Extract the [X, Y] coordinate from the center of the cell holding the provided text.  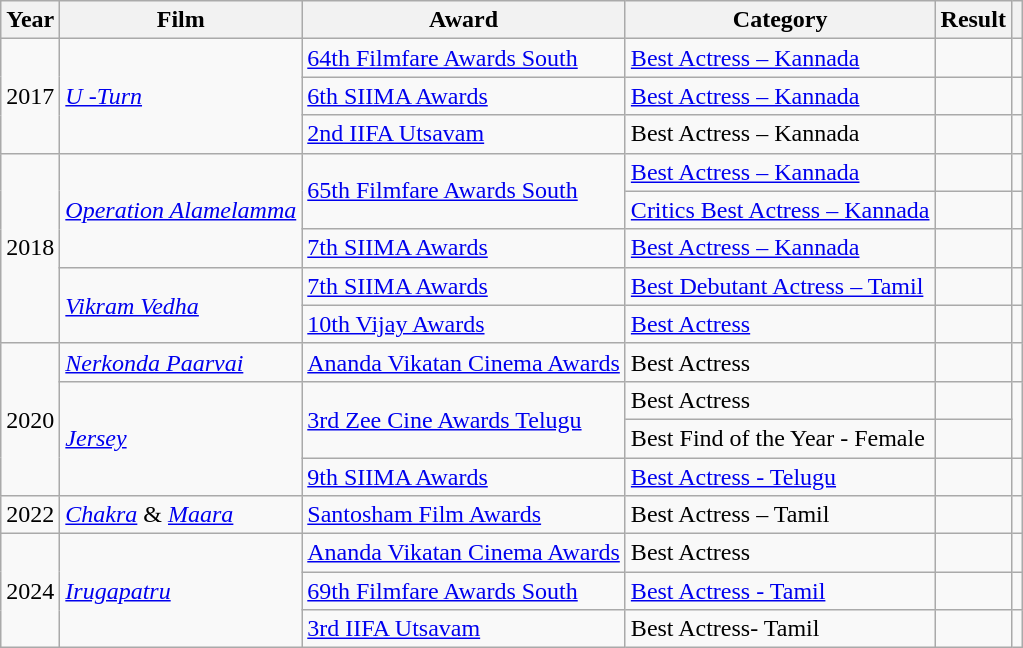
Result [973, 20]
Jersey [181, 438]
Best Find of the Year - Female [780, 438]
U -Turn [181, 96]
2024 [30, 591]
6th SIIMA Awards [464, 96]
Category [780, 20]
3rd IIFA Utsavam [464, 629]
Irugapatru [181, 591]
10th Vijay Awards [464, 324]
2022 [30, 515]
2020 [30, 419]
2018 [30, 248]
Santosham Film Awards [464, 515]
Year [30, 20]
Award [464, 20]
Best Actress- Tamil [780, 629]
3rd Zee Cine Awards Telugu [464, 419]
Critics Best Actress – Kannada [780, 210]
Best Actress - Tamil [780, 591]
Vikram Vedha [181, 305]
Nerkonda Paarvai [181, 362]
2017 [30, 96]
65th Filmfare Awards South [464, 191]
69th Filmfare Awards South [464, 591]
Chakra & Maara [181, 515]
Film [181, 20]
Best Debutant Actress – Tamil [780, 286]
Operation Alamelamma [181, 210]
2nd IIFA Utsavam [464, 134]
64th Filmfare Awards South [464, 58]
9th SIIMA Awards [464, 477]
Best Actress – Tamil [780, 515]
Best Actress - Telugu [780, 477]
